Return (x, y) of the center of cell containing provided text 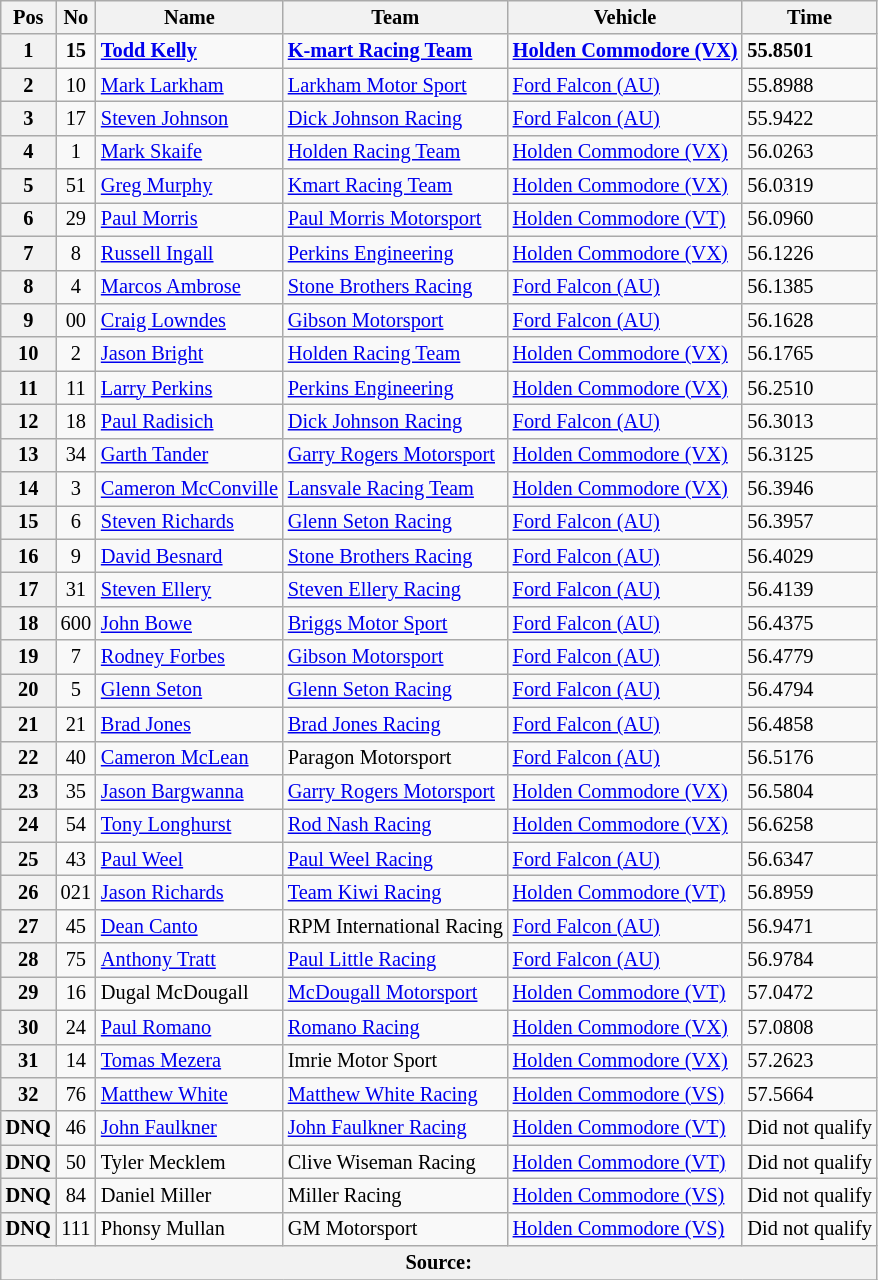
John Faulkner Racing (396, 1128)
55.9422 (809, 118)
Time (809, 17)
Cameron McConville (190, 489)
Larkham Motor Sport (396, 85)
Glenn Seton (190, 690)
55.8501 (809, 51)
John Faulkner (190, 1128)
Romano Racing (396, 1027)
GM Motorsport (396, 1229)
45 (76, 926)
12 (28, 421)
Pos (28, 17)
Marcos Ambrose (190, 287)
56.2510 (809, 388)
021 (76, 892)
Paul Radisich (190, 421)
Jason Bright (190, 354)
Steven Johnson (190, 118)
111 (76, 1229)
Paul Weel Racing (396, 859)
56.4029 (809, 556)
56.5176 (809, 758)
Brad Jones Racing (396, 724)
Briggs Motor Sport (396, 623)
Paul Morris Motorsport (396, 219)
Jason Richards (190, 892)
56.9471 (809, 926)
13 (28, 455)
Mark Larkham (190, 85)
22 (28, 758)
Dugal McDougall (190, 993)
K-mart Racing Team (396, 51)
RPM International Racing (396, 926)
Dean Canto (190, 926)
56.0960 (809, 219)
John Bowe (190, 623)
Rodney Forbes (190, 657)
Greg Murphy (190, 186)
Rod Nash Racing (396, 825)
56.4139 (809, 589)
Paul Little Racing (396, 960)
56.0319 (809, 186)
Paul Morris (190, 219)
56.9784 (809, 960)
Brad Jones (190, 724)
Jason Bargwanna (190, 791)
56.8959 (809, 892)
30 (28, 1027)
76 (76, 1094)
Todd Kelly (190, 51)
Paul Romano (190, 1027)
600 (76, 623)
40 (76, 758)
Phonsy Mullan (190, 1229)
Tomas Mezera (190, 1061)
Miller Racing (396, 1195)
56.6347 (809, 859)
00 (76, 320)
Paragon Motorsport (396, 758)
56.4779 (809, 657)
Anthony Tratt (190, 960)
Daniel Miller (190, 1195)
Tyler Mecklem (190, 1162)
Kmart Racing Team (396, 186)
56.4794 (809, 690)
57.0472 (809, 993)
Clive Wiseman Racing (396, 1162)
Cameron McLean (190, 758)
Tony Longhurst (190, 825)
Lansvale Racing Team (396, 489)
Steven Richards (190, 522)
56.5804 (809, 791)
27 (28, 926)
Steven Ellery Racing (396, 589)
56.3957 (809, 522)
35 (76, 791)
56.6258 (809, 825)
Steven Ellery (190, 589)
56.1765 (809, 354)
26 (28, 892)
75 (76, 960)
Russell Ingall (190, 253)
Imrie Motor Sport (396, 1061)
Team Kiwi Racing (396, 892)
25 (28, 859)
57.2623 (809, 1061)
50 (76, 1162)
51 (76, 186)
56.0263 (809, 152)
57.0808 (809, 1027)
Craig Lowndes (190, 320)
56.3125 (809, 455)
23 (28, 791)
34 (76, 455)
Name (190, 17)
56.3946 (809, 489)
McDougall Motorsport (396, 993)
56.3013 (809, 421)
32 (28, 1094)
Matthew White Racing (396, 1094)
20 (28, 690)
56.1628 (809, 320)
Vehicle (626, 17)
56.1226 (809, 253)
56.1385 (809, 287)
Matthew White (190, 1094)
Garth Tander (190, 455)
55.8988 (809, 85)
56.4375 (809, 623)
Team (396, 17)
54 (76, 825)
56.4858 (809, 724)
19 (28, 657)
84 (76, 1195)
David Besnard (190, 556)
Source: (439, 1263)
Mark Skaife (190, 152)
Larry Perkins (190, 388)
28 (28, 960)
46 (76, 1128)
43 (76, 859)
Paul Weel (190, 859)
57.5664 (809, 1094)
No (76, 17)
